Pinpoint the cell where the given text exists, returning its (X, Y) midpoint coordinate. 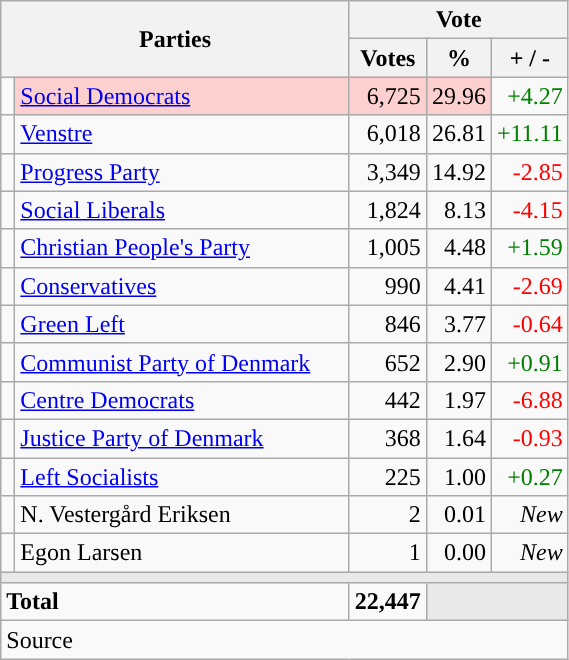
Egon Larsen (182, 553)
4.41 (458, 286)
+0.27 (530, 477)
Parties (176, 39)
Green Left (182, 324)
Source (285, 640)
1,824 (388, 210)
Venstre (182, 134)
8.13 (458, 210)
+4.27 (530, 96)
1.64 (458, 438)
Christian People's Party (182, 248)
22,447 (388, 602)
1 (388, 553)
+ / - (530, 58)
2.90 (458, 362)
-4.15 (530, 210)
-2.69 (530, 286)
+1.59 (530, 248)
Vote (458, 20)
29.96 (458, 96)
1,005 (388, 248)
-6.88 (530, 400)
3,349 (388, 172)
Votes (388, 58)
368 (388, 438)
+0.91 (530, 362)
14.92 (458, 172)
3.77 (458, 324)
Social Democrats (182, 96)
0.01 (458, 515)
Total (176, 602)
Progress Party (182, 172)
652 (388, 362)
-0.93 (530, 438)
4.48 (458, 248)
846 (388, 324)
1.00 (458, 477)
225 (388, 477)
442 (388, 400)
Conservatives (182, 286)
+11.11 (530, 134)
6,725 (388, 96)
Social Liberals (182, 210)
990 (388, 286)
26.81 (458, 134)
N. Vestergård Eriksen (182, 515)
-0.64 (530, 324)
% (458, 58)
Left Socialists (182, 477)
0.00 (458, 553)
Justice Party of Denmark (182, 438)
1.97 (458, 400)
Communist Party of Denmark (182, 362)
-2.85 (530, 172)
2 (388, 515)
Centre Democrats (182, 400)
6,018 (388, 134)
